From the cell containing the given text, extract its center point as [X, Y] coordinate. 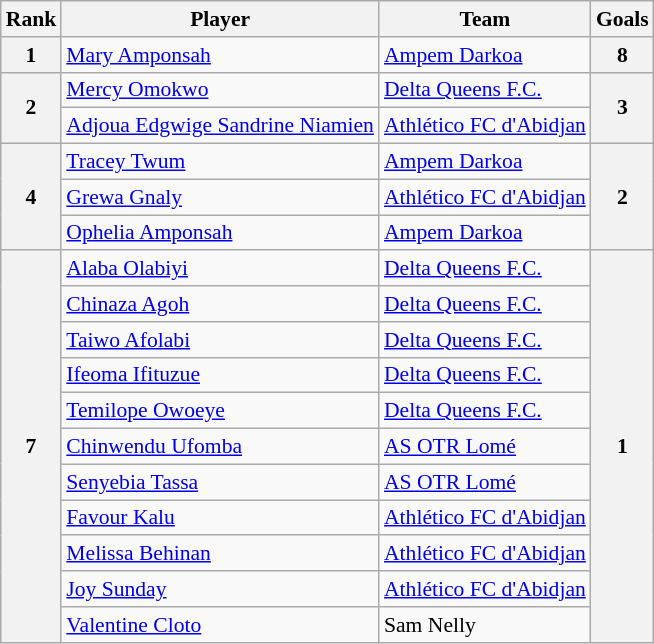
Adjoua Edgwige Sandrine Niamien [220, 126]
Player [220, 19]
7 [32, 447]
Valentine Cloto [220, 625]
3 [622, 108]
Grewa Gnaly [220, 197]
Melissa Behinan [220, 554]
Mercy Omokwo [220, 90]
Mary Amponsah [220, 55]
8 [622, 55]
Chinwendu Ufomba [220, 447]
Senyebia Tassa [220, 482]
Team [485, 19]
Goals [622, 19]
Temilope Owoeye [220, 411]
Favour Kalu [220, 518]
Alaba Olabiyi [220, 269]
Sam Nelly [485, 625]
Joy Sunday [220, 589]
Taiwo Afolabi [220, 340]
Chinaza Agoh [220, 304]
Rank [32, 19]
Ophelia Amponsah [220, 233]
4 [32, 198]
Ifeoma Ifituzue [220, 375]
Tracey Twum [220, 162]
